Determine the [X, Y] coordinate at the center of the cell enclosing the given text.  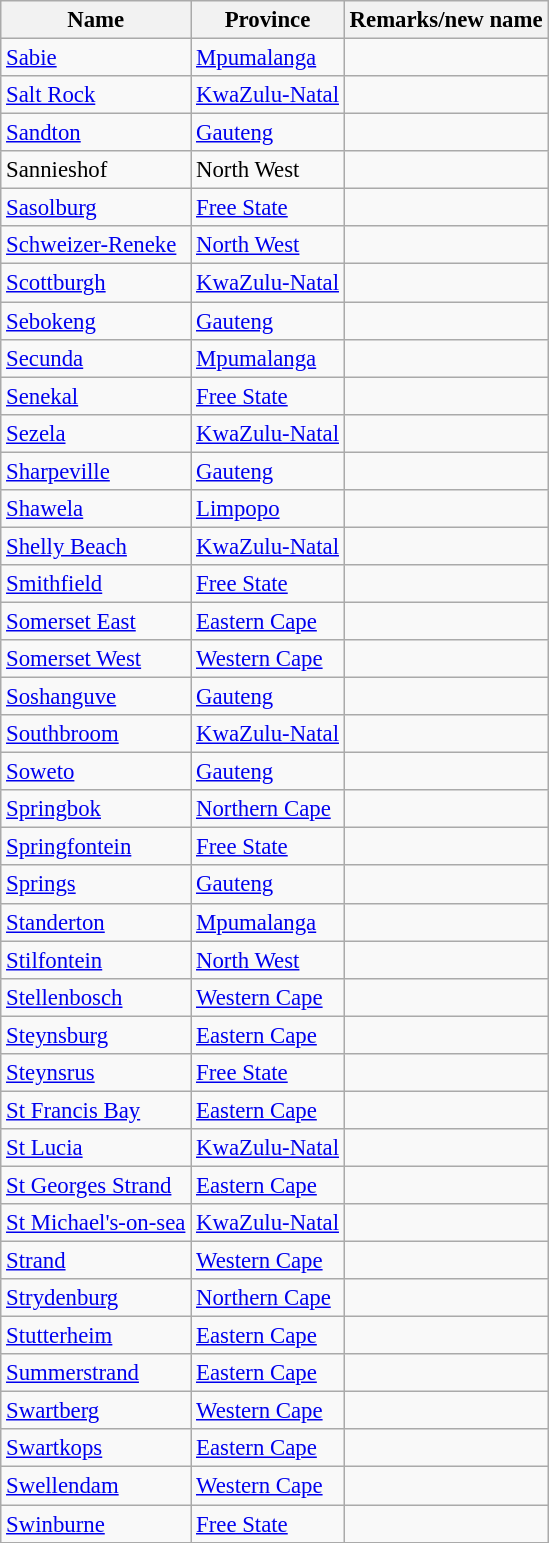
Standerton [96, 922]
Sezela [96, 433]
Schweizer-Reneke [96, 245]
Somerset West [96, 659]
St Francis Bay [96, 1110]
Salt Rock [96, 95]
Remarks/new name [446, 20]
Swartkops [96, 1449]
Soshanguve [96, 697]
Soweto [96, 772]
Stellenbosch [96, 997]
St Michael's-on-sea [96, 1223]
Name [96, 20]
Sebokeng [96, 321]
Sasolburg [96, 208]
Swartberg [96, 1411]
Sannieshof [96, 170]
Southbroom [96, 734]
Strand [96, 1261]
Steynsrus [96, 1073]
Swellendam [96, 1486]
Senekal [96, 396]
Province [268, 20]
Sandton [96, 133]
Springs [96, 885]
Somerset East [96, 621]
Shelly Beach [96, 546]
Smithfield [96, 584]
Swinburne [96, 1524]
Stilfontein [96, 960]
Steynsburg [96, 1035]
Summerstrand [96, 1373]
Shawela [96, 509]
St Georges Strand [96, 1185]
Sharpeville [96, 471]
Limpopo [268, 509]
Stutterheim [96, 1336]
Secunda [96, 358]
Springbok [96, 809]
Scottburgh [96, 283]
Springfontein [96, 847]
St Lucia [96, 1148]
Strydenburg [96, 1298]
Sabie [96, 58]
